Extract the [X, Y] coordinate from the center of the cell holding the provided text.  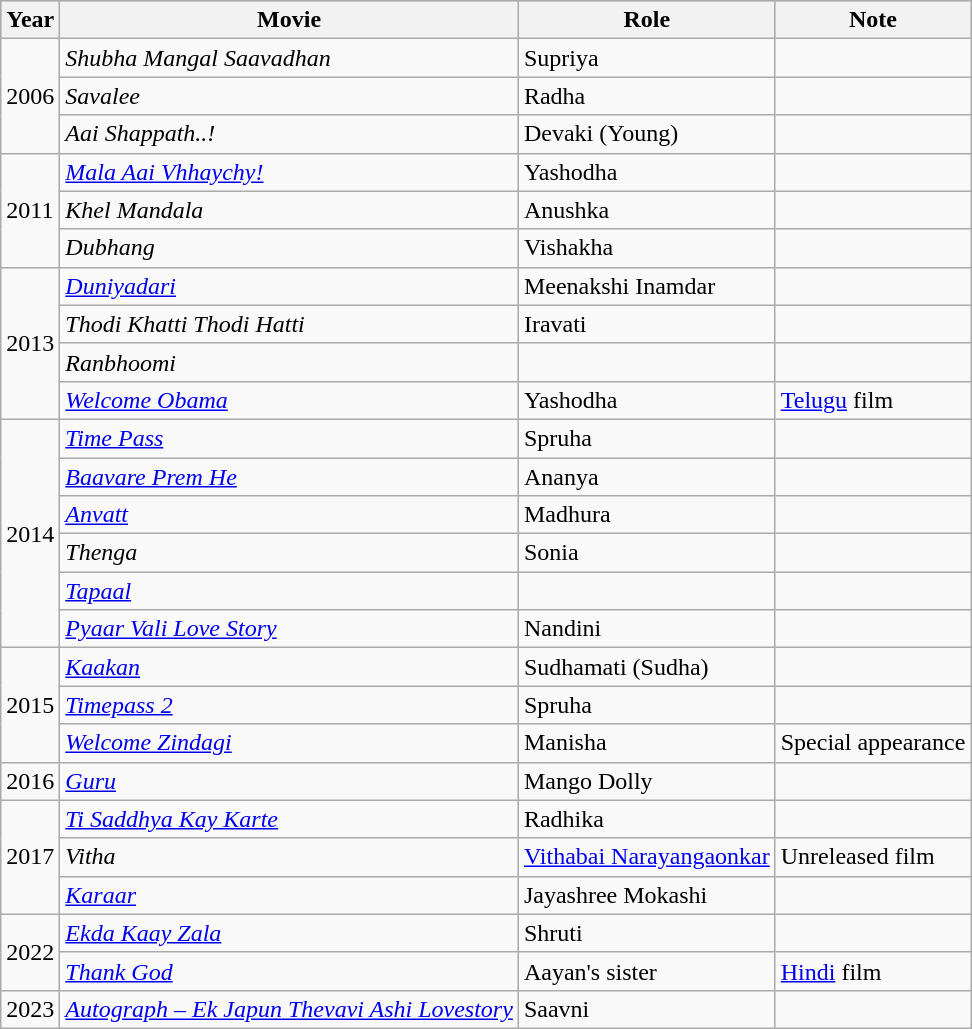
Thank God [290, 971]
Timepass 2 [290, 705]
Time Pass [290, 438]
2006 [30, 96]
Tapaal [290, 591]
Kaakan [290, 667]
Jayashree Mokashi [646, 895]
Telugu film [873, 400]
Duniyadari [290, 286]
Vishakha [646, 248]
Sudhamati (Sudha) [646, 667]
Khel Mandala [290, 210]
Note [873, 20]
Welcome Obama [290, 400]
Radhika [646, 819]
Savalee [290, 96]
Supriya [646, 58]
Ananya [646, 477]
Unreleased film [873, 857]
Pyaar Vali Love Story [290, 629]
Autograph – Ek Japun Thevavi Ashi Lovestory [290, 1009]
Iravati [646, 324]
Manisha [646, 743]
Guru [290, 781]
Anushka [646, 210]
Vithabai Narayangaonkar [646, 857]
Shubha Mangal Saavadhan [290, 58]
Role [646, 20]
Special appearance [873, 743]
Radha [646, 96]
Thodi Khatti Thodi Hatti [290, 324]
Baavare Prem He [290, 477]
Sonia [646, 553]
Devaki (Young) [646, 134]
2016 [30, 781]
2014 [30, 533]
2013 [30, 343]
Thenga [290, 553]
2023 [30, 1009]
Vitha [290, 857]
Saavni [646, 1009]
Ranbhoomi [290, 362]
Aayan's sister [646, 971]
Ti Saddhya Kay Karte [290, 819]
2017 [30, 857]
Shruti [646, 933]
Ekda Kaay Zala [290, 933]
Welcome Zindagi [290, 743]
Karaar [290, 895]
Mala Aai Vhhaychy! [290, 172]
2011 [30, 210]
Aai Shappath..! [290, 134]
Madhura [646, 515]
Mango Dolly [646, 781]
2022 [30, 952]
Hindi film [873, 971]
Nandini [646, 629]
Meenakshi Inamdar [646, 286]
2015 [30, 705]
Dubhang [290, 248]
Movie [290, 20]
Year [30, 20]
Anvatt [290, 515]
